For the text-containing cell, return its midpoint in (x, y) coordinate format. 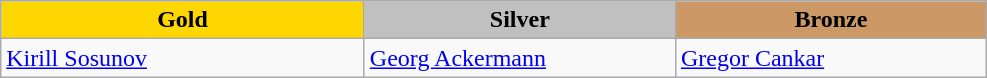
Bronze (830, 20)
Gregor Cankar (830, 58)
Silver (520, 20)
Kirill Sosunov (183, 58)
Georg Ackermann (520, 58)
Gold (183, 20)
